Pinpoint the cell where the given text exists, returning its [X, Y] midpoint coordinate. 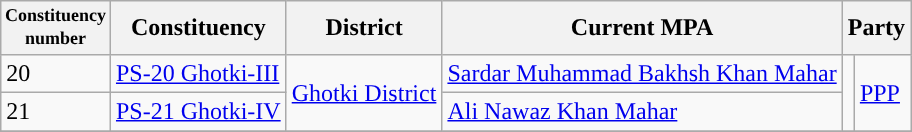
Ghotki District [364, 92]
Ali Nawaz Khan Mahar [642, 111]
Constituency number [56, 28]
PPP [882, 92]
District [364, 28]
20 [56, 73]
Party [876, 28]
PS-21 Ghotki-IV [198, 111]
21 [56, 111]
PS-20 Ghotki-III [198, 73]
Current MPA [642, 28]
Constituency [198, 28]
Sardar Muhammad Bakhsh Khan Mahar [642, 73]
